Detect which cell encompasses the target text, then output its (x, y) center coordinate. 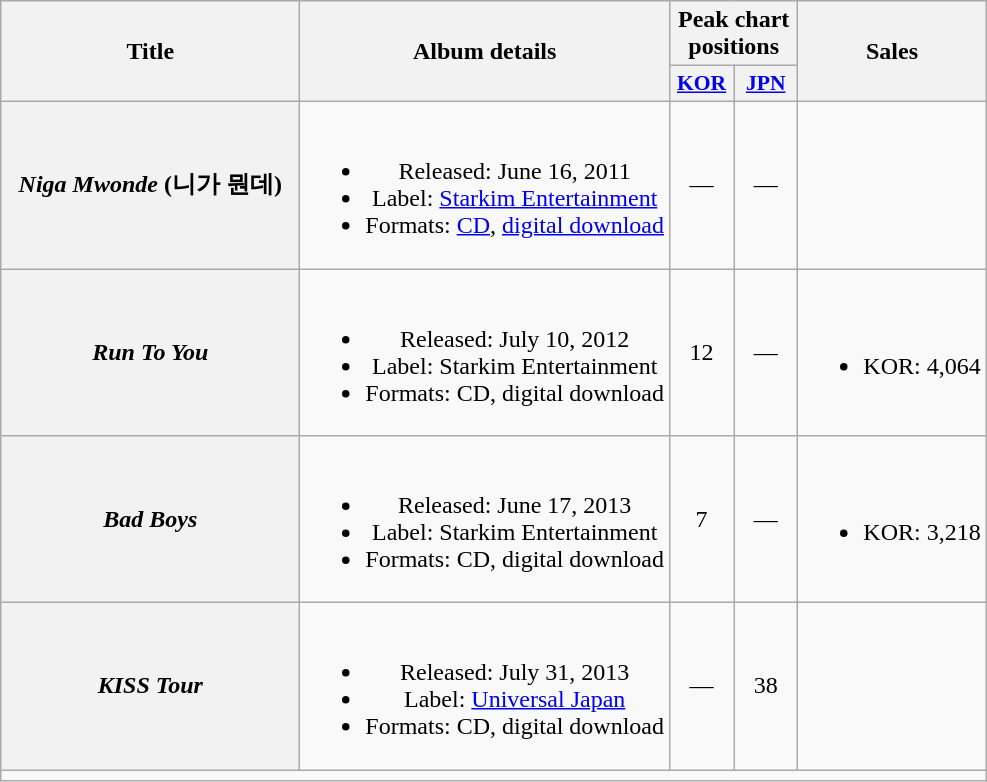
Released: June 17, 2013 Label: Starkim EntertainmentFormats: CD, digital download (485, 520)
Peak chart positions (734, 34)
12 (702, 352)
Released: July 31, 2013 Label: Universal JapanFormats: CD, digital download (485, 686)
KISS Tour (150, 686)
Title (150, 52)
Released: June 16, 2011 Label: Starkim EntertainmentFormats: CD, digital download (485, 184)
KOR: 3,218 (892, 520)
KOR: 4,064 (892, 352)
KOR (702, 84)
Run To You (150, 352)
Bad Boys (150, 520)
38 (766, 686)
Released: July 10, 2012 Label: Starkim EntertainmentFormats: CD, digital download (485, 352)
7 (702, 520)
Album details (485, 52)
Sales (892, 52)
Niga Mwonde (니가 뭔데) (150, 184)
JPN (766, 84)
